Extract the (X, Y) coordinate from the center of the cell holding the provided text.  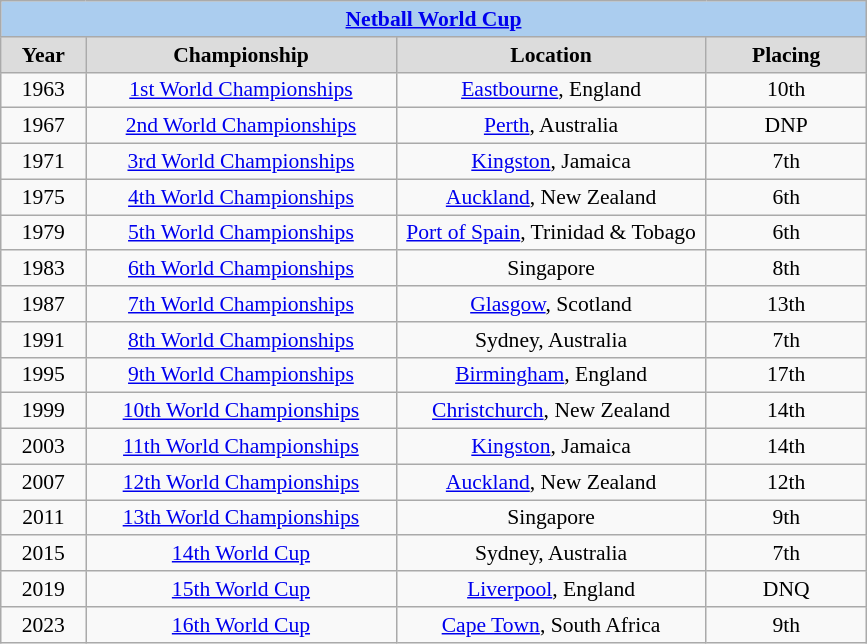
2011 (44, 518)
Glasgow, Scotland (551, 304)
7th World Championships (241, 304)
1979 (44, 233)
1971 (44, 162)
2nd World Championships (241, 126)
Birmingham, England (551, 375)
DNQ (786, 589)
3rd World Championships (241, 162)
1991 (44, 340)
1st World Championships (241, 90)
13th (786, 304)
Eastbourne, England (551, 90)
Location (551, 55)
Netball World Cup (434, 19)
13th World Championships (241, 518)
12th World Championships (241, 482)
DNP (786, 126)
12th (786, 482)
16th World Cup (241, 625)
11th World Championships (241, 447)
1987 (44, 304)
4th World Championships (241, 197)
Year (44, 55)
8th (786, 269)
15th World Cup (241, 589)
1983 (44, 269)
2003 (44, 447)
Placing (786, 55)
10th (786, 90)
Liverpool, England (551, 589)
1967 (44, 126)
Championship (241, 55)
6th World Championships (241, 269)
Christchurch, New Zealand (551, 411)
5th World Championships (241, 233)
9th World Championships (241, 375)
2023 (44, 625)
1963 (44, 90)
Port of Spain, Trinidad & Tobago (551, 233)
1999 (44, 411)
10th World Championships (241, 411)
1975 (44, 197)
17th (786, 375)
8th World Championships (241, 340)
1995 (44, 375)
2019 (44, 589)
2015 (44, 554)
Perth, Australia (551, 126)
14th World Cup (241, 554)
Cape Town, South Africa (551, 625)
2007 (44, 482)
